Pinpoint the cell where the given text exists, returning its (x, y) midpoint coordinate. 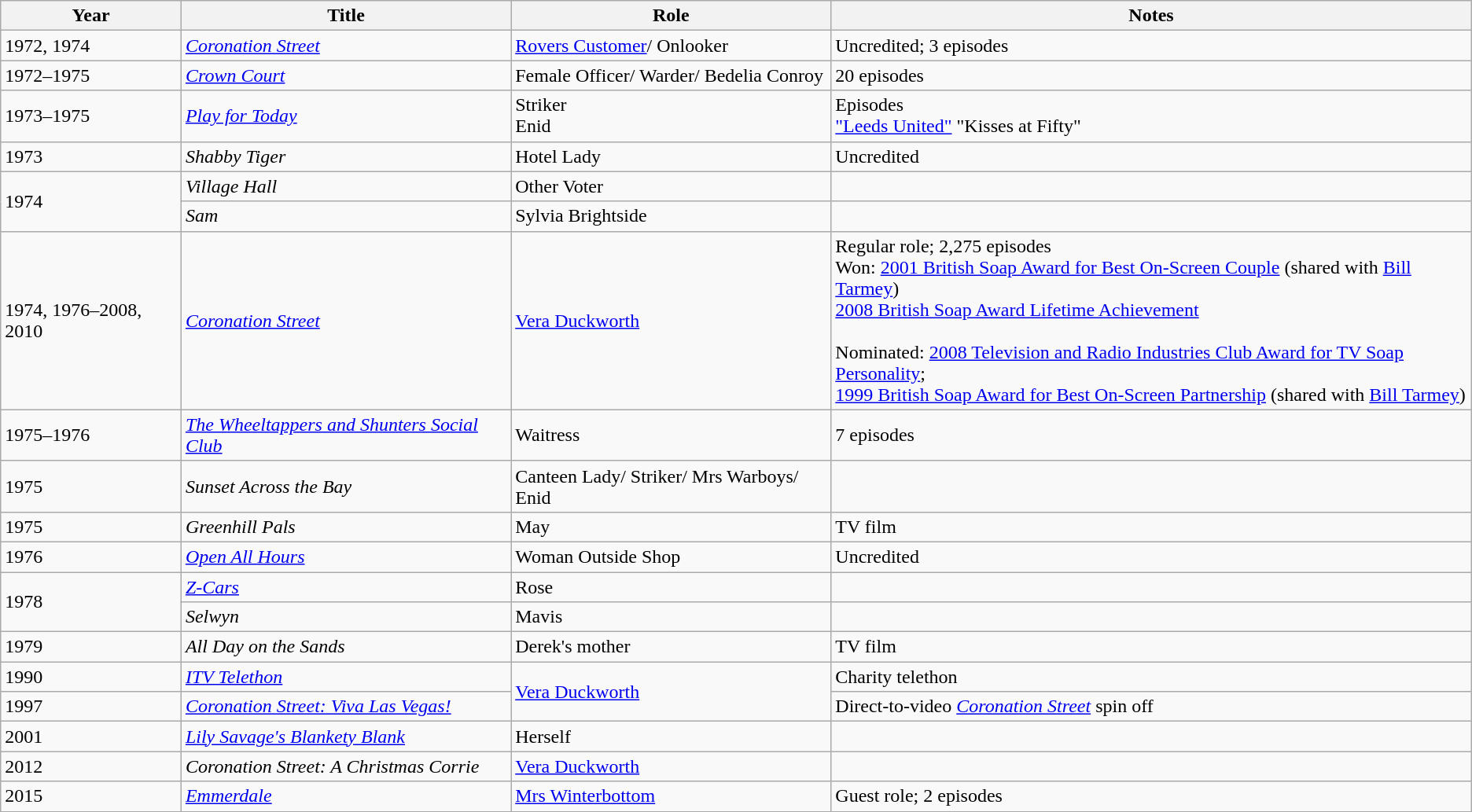
Village Hall (346, 186)
Notes (1151, 16)
7 episodes (1151, 435)
Mavis (672, 617)
Title (346, 16)
1973–1975 (91, 116)
1990 (91, 677)
Episodes"Leeds United" "Kisses at Fifty" (1151, 116)
Hotel Lady (672, 156)
Sylvia Brightside (672, 216)
Rovers Customer/ Onlooker (672, 46)
Derek's mother (672, 647)
May (672, 527)
ITV Telethon (346, 677)
Canteen Lady/ Striker/ Mrs Warboys/ Enid (672, 486)
Direct-to-video Coronation Street spin off (1151, 707)
1974, 1976–2008, 2010 (91, 321)
Greenhill Pals (346, 527)
Sunset Across the Bay (346, 486)
1979 (91, 647)
Rose (672, 587)
Year (91, 16)
Guest role; 2 episodes (1151, 796)
2001 (91, 737)
Play for Today (346, 116)
1978 (91, 602)
Female Officer/ Warder/ Bedelia Conroy (672, 75)
1972, 1974 (91, 46)
Other Voter (672, 186)
1972–1975 (91, 75)
2015 (91, 796)
Open All Hours (346, 557)
All Day on the Sands (346, 647)
Herself (672, 737)
Emmerdale (346, 796)
Waitress (672, 435)
StrikerEnid (672, 116)
1997 (91, 707)
Z-Cars (346, 587)
Sam (346, 216)
1975–1976 (91, 435)
The Wheeltappers and Shunters Social Club (346, 435)
Charity telethon (1151, 677)
Selwyn (346, 617)
Shabby Tiger (346, 156)
Mrs Winterbottom (672, 796)
Woman Outside Shop (672, 557)
Coronation Street: Viva Las Vegas! (346, 707)
1974 (91, 201)
1973 (91, 156)
2012 (91, 766)
Role (672, 16)
Crown Court (346, 75)
Coronation Street: A Christmas Corrie (346, 766)
Lily Savage's Blankety Blank (346, 737)
Uncredited; 3 episodes (1151, 46)
1976 (91, 557)
20 episodes (1151, 75)
